Search for the cell housing the specified text and yield its (X, Y) center coordinate. 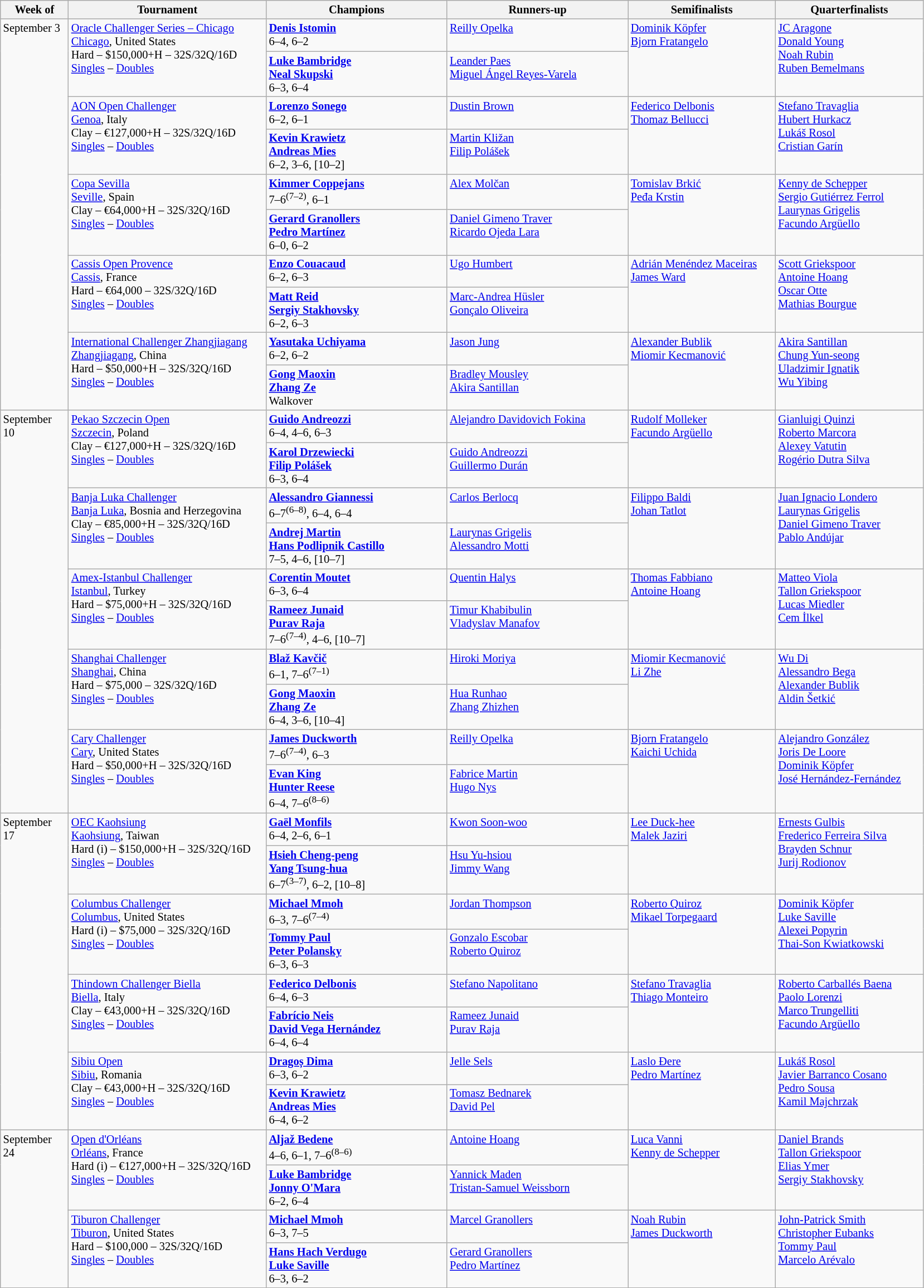
Stefano Napolitano (537, 990)
Aljaž Bedene4–6, 6–1, 7–6(8–6) (357, 1147)
Kenny de Schepper Sergio Gutiérrez Ferrol Laurynas Grigelis Facundo Argüello (849, 215)
Dragoș Dima6–3, 6–2 (357, 1068)
Hans Hach Verdugo Luke Saville6–3, 6–2 (357, 1265)
Alejandro Davidovich Fokina (537, 426)
Federico Delbonis Thomaz Bellucci (702, 135)
Tiburon ChallengerTiburon, United States Hard – $100,000 – 32S/32Q/16DSingles – Doubles (167, 1248)
Michael Mmoh6–3, 7–6(7–4) (357, 912)
Cary ChallengerCary, United States Hard – $50,000+H – 32S/32Q/16DSingles – Doubles (167, 771)
Ernests Gulbis Frederico Ferreira Silva Brayden Schnur Jurij Rodionov (849, 854)
Denis Istomin6–4, 6–2 (357, 35)
Alessandro Giannessi6–7(6–8), 6–4, 6–4 (357, 505)
Laurynas Grigelis Alessandro Motti (537, 546)
September 17 (35, 971)
Blaž Kavčič6–1, 7–6(7–1) (357, 667)
September 24 (35, 1209)
Bjorn Fratangelo Kaichi Uchida (702, 771)
Dominik Köpfer Bjorn Fratangelo (702, 58)
Bradley Mousley Akira Santillan (537, 387)
Tomasz Bednarek David Pel (537, 1107)
Gong Maoxin Zhang ZeWalkover (357, 387)
September 3 (35, 215)
Lukáš Rosol Javier Barranco Cosano Pedro Sousa Kamil Majchrzak (849, 1090)
Hsu Yu-hsiou Jimmy Wang (537, 869)
Rudolf Molleker Facundo Argüello (702, 449)
Gong Maoxin Zhang Ze6–4, 3–6, [10–4] (357, 707)
Dustin Brown (537, 113)
Luke Bambridge Jonny O'Mara6–2, 6–4 (357, 1188)
Tomislav Brkić Peđa Krstin (702, 215)
Thomas Fabbiano Antoine Hoang (702, 609)
Gianluigi Quinzi Roberto Marcora Alexey Vatutin Rogério Dutra Silva (849, 449)
Jordan Thompson (537, 912)
Scott Griekspoor Antoine Hoang Oscar Otte Mathias Bourgue (849, 293)
Pekao Szczecin OpenSzczecin, Poland Clay – €127,000+H – 32S/32Q/16DSingles – Doubles (167, 449)
Ugo Humbert (537, 271)
Wu Di Alessandro Bega Alexander Bublik Aldin Šetkić (849, 689)
Timur Khabibulin Vladyslav Manafov (537, 624)
Tommy Paul Peter Polansky6–3, 6–3 (357, 951)
JC Aragone Donald Young Noah Rubin Ruben Bemelmans (849, 58)
Alex Molčan (537, 192)
Federico Delbonis6–4, 6–3 (357, 990)
Andrej Martin Hans Podlipnik Castillo7–5, 4–6, [10–7] (357, 546)
Miomir Kecmanović Li Zhe (702, 689)
Oracle Challenger Series – ChicagoChicago, United States Hard – $150,000+H – 32S/32Q/16DSingles – Doubles (167, 58)
Rameez Junaid Purav Raja (537, 1029)
Jason Jung (537, 349)
Sibiu OpenSibiu, Romania Clay – €43,000+H – 32S/32Q/16DSingles – Doubles (167, 1090)
Corentin Moutet6–3, 6–4 (357, 585)
Yasutaka Uchiyama6–2, 6–2 (357, 349)
Matt Reid Sergiy Stakhovsky6–2, 6–3 (357, 310)
Filippo Baldi Johan Tatlot (702, 528)
Michael Mmoh6–3, 7–5 (357, 1226)
Kimmer Coppejans7–6(7–2), 6–1 (357, 192)
AON Open ChallengerGenoa, Italy Clay – €127,000+H – 32S/32Q/16DSingles – Doubles (167, 135)
Hiroki Moriya (537, 667)
Open d'OrléansOrléans, France Hard (i) – €127,000+H – 32S/32Q/16DSingles – Doubles (167, 1170)
James Duckworth7–6(7–4), 6–3 (357, 747)
Semifinalists (702, 9)
Cassis Open ProvenceCassis, France Hard – €64,000 – 32S/32Q/16DSingles – Doubles (167, 293)
Antoine Hoang (537, 1147)
Akira Santillan Chung Yun-seong Uladzimir Ignatik Wu Yibing (849, 371)
Stefano Travaglia Thiago Monteiro (702, 1013)
Hsieh Cheng-peng Yang Tsung-hua6–7(3–7), 6–2, [10–8] (357, 869)
Luke Bambridge Neal Skupski6–3, 6–4 (357, 74)
Martin Kližan Filip Polášek (537, 152)
OEC KaohsiungKaohsiung, Taiwan Hard (i) – $150,000+H – 32S/32Q/16DSingles – Doubles (167, 854)
Lorenzo Sonego6–2, 6–1 (357, 113)
Matteo Viola Tallon Griekspoor Lucas Miedler Cem İlkel (849, 609)
Alejandro González Joris De Loore Dominik Köpfer José Hernández-Fernández (849, 771)
Fabrice Martin Hugo Nys (537, 789)
Guido Andreozzi6–4, 4–6, 6–3 (357, 426)
Kevin Krawietz Andreas Mies6–4, 6–2 (357, 1107)
Runners-up (537, 9)
Amex-Istanbul ChallengerIstanbul, Turkey Hard – $75,000+H – 32S/32Q/16DSingles – Doubles (167, 609)
Week of (35, 9)
Yannick Maden Tristan-Samuel Weissborn (537, 1188)
John-Patrick Smith Christopher Eubanks Tommy Paul Marcelo Arévalo (849, 1248)
Rameez Junaid Purav Raja7–6(7–4), 4–6, [10–7] (357, 624)
Copa SevillaSeville, Spain Clay – €64,000+H – 32S/32Q/16DSingles – Doubles (167, 215)
Gonzalo Escobar Roberto Quiroz (537, 951)
Lee Duck-hee Malek Jaziri (702, 854)
Leander Paes Miguel Ángel Reyes-Varela (537, 74)
Daniel Gimeno Traver Ricardo Ojeda Lara (537, 232)
Shanghai ChallengerShanghai, China Hard – $75,000 – 32S/32Q/16DSingles – Doubles (167, 689)
September 10 (35, 612)
Carlos Berlocq (537, 505)
Alexander Bublik Miomir Kecmanović (702, 371)
Gerard Granollers Pedro Martínez6–0, 6–2 (357, 232)
Tournament (167, 9)
Kevin Krawietz Andreas Mies6–2, 3–6, [10–2] (357, 152)
Gerard Granollers Pedro Martínez (537, 1265)
Noah Rubin James Duckworth (702, 1248)
Evan King Hunter Reese6–4, 7–6(8–6) (357, 789)
Jelle Sels (537, 1068)
Gaël Monfils6–4, 2–6, 6–1 (357, 829)
Marc-Andrea Hüsler Gonçalo Oliveira (537, 310)
Juan Ignacio Londero Laurynas Grigelis Daniel Gimeno Traver Pablo Andújar (849, 528)
Luca Vanni Kenny de Schepper (702, 1170)
Thindown Challenger BiellaBiella, Italy Clay – €43,000+H – 32S/32Q/16DSingles – Doubles (167, 1013)
Columbus ChallengerColumbus, United States Hard (i) – $75,000 – 32S/32Q/16DSingles – Doubles (167, 934)
Dominik Köpfer Luke Saville Alexei Popyrin Thai-Son Kwiatkowski (849, 934)
International Challenger ZhangjiagangZhangjiagang, China Hard – $50,000+H – 32S/32Q/16DSingles – Doubles (167, 371)
Enzo Couacaud6–2, 6–3 (357, 271)
Stefano Travaglia Hubert Hurkacz Lukáš Rosol Cristian Garín (849, 135)
Guido Andreozzi Guillermo Durán (537, 465)
Roberto Quiroz Mikael Torpegaard (702, 934)
Adrián Menéndez Maceiras James Ward (702, 293)
Kwon Soon-woo (537, 829)
Banja Luka ChallengerBanja Luka, Bosnia and Herzegovina Clay – €85,000+H – 32S/32Q/16DSingles – Doubles (167, 528)
Fabrício Neis David Vega Hernández6–4, 6–4 (357, 1029)
Champions (357, 9)
Quentin Halys (537, 585)
Karol Drzewiecki Filip Polášek6–3, 6–4 (357, 465)
Roberto Carballés Baena Paolo Lorenzi Marco Trungelliti Facundo Argüello (849, 1013)
Daniel Brands Tallon Griekspoor Elias Ymer Sergiy Stakhovsky (849, 1170)
Laslo Đere Pedro Martínez (702, 1090)
Quarterfinalists (849, 9)
Hua Runhao Zhang Zhizhen (537, 707)
Marcel Granollers (537, 1226)
